Capture the cell that displays the provided text and extract its (X, Y) central coordinate. 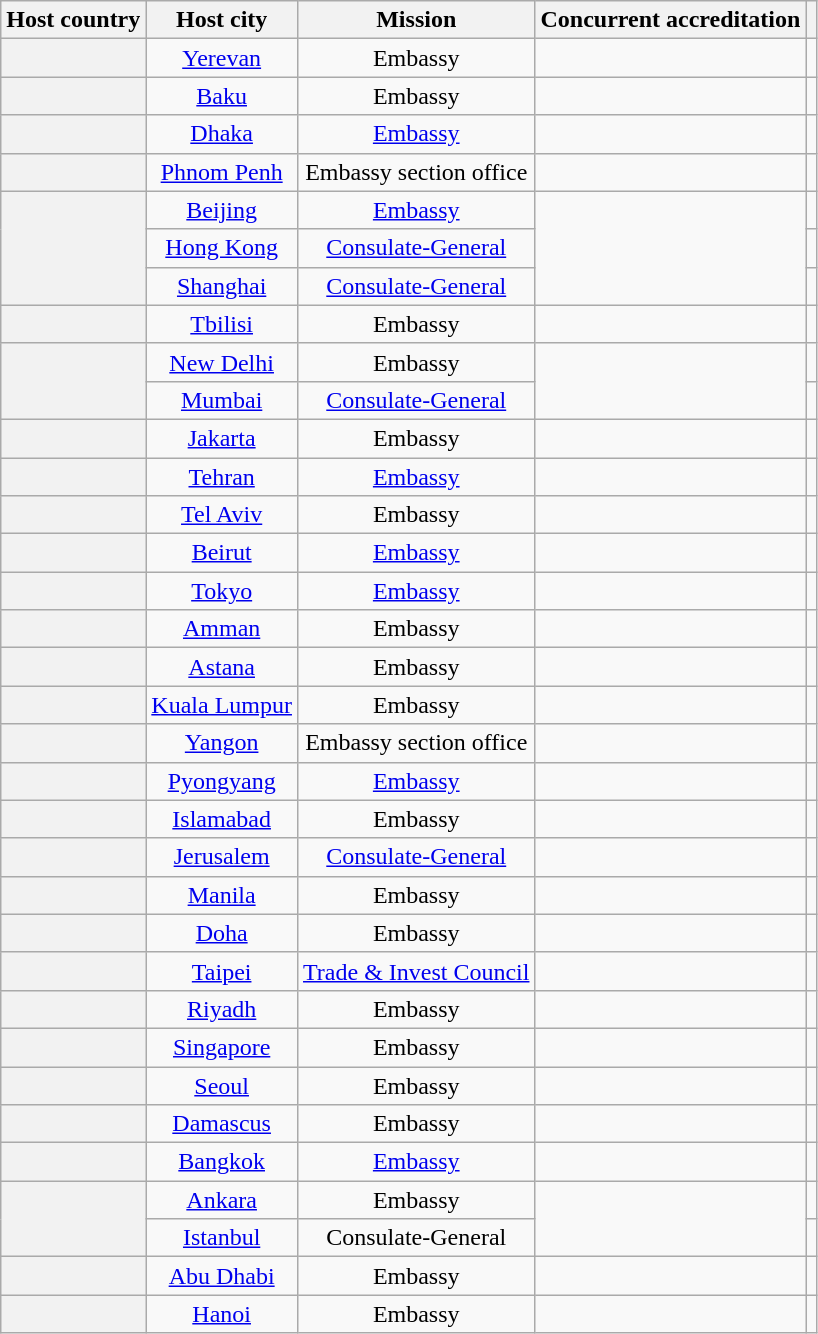
Ankara (222, 1200)
Doha (222, 933)
Jakarta (222, 438)
Baku (222, 96)
Beirut (222, 553)
Amman (222, 629)
Trade & Invest Council (416, 971)
Jerusalem (222, 857)
Phnom Penh (222, 172)
Tel Aviv (222, 515)
Mission (416, 20)
Kuala Lumpur (222, 705)
Host country (74, 20)
Damascus (222, 1124)
Taipei (222, 971)
Shanghai (222, 286)
Yerevan (222, 58)
Tehran (222, 477)
Tokyo (222, 591)
Yangon (222, 743)
Bangkok (222, 1162)
Islamabad (222, 819)
Hong Kong (222, 248)
Riyadh (222, 1009)
Abu Dhabi (222, 1276)
Beijing (222, 210)
Astana (222, 667)
Pyongyang (222, 781)
Manila (222, 895)
Hanoi (222, 1314)
Istanbul (222, 1238)
Host city (222, 20)
Mumbai (222, 400)
Concurrent accreditation (670, 20)
New Delhi (222, 362)
Dhaka (222, 134)
Singapore (222, 1047)
Seoul (222, 1085)
Tbilisi (222, 324)
